Scan for the cell matching the given text and deliver its (X, Y) coordinate at center. 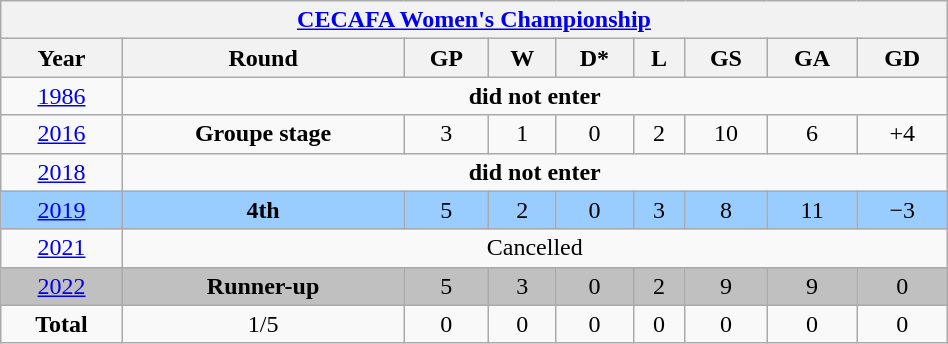
Groupe stage (263, 134)
GA (812, 58)
8 (726, 210)
1 (522, 134)
W (522, 58)
Total (62, 324)
Runner-up (263, 286)
1986 (62, 96)
+4 (902, 134)
2022 (62, 286)
2018 (62, 172)
4th (263, 210)
Year (62, 58)
GS (726, 58)
Cancelled (534, 248)
GP (446, 58)
GD (902, 58)
2021 (62, 248)
11 (812, 210)
−3 (902, 210)
2019 (62, 210)
D* (594, 58)
L (659, 58)
2016 (62, 134)
10 (726, 134)
6 (812, 134)
Round (263, 58)
1/5 (263, 324)
CECAFA Women's Championship (474, 20)
